Pinpoint the cell where the given text exists, returning its (X, Y) midpoint coordinate. 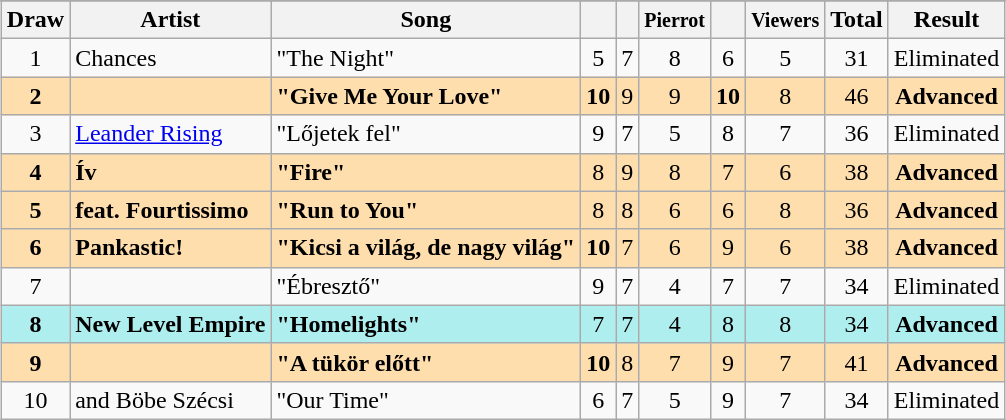
Pierrot (675, 20)
31 (857, 58)
Pankastic! (170, 248)
Total (857, 20)
"Ébresztő" (426, 286)
1 (35, 58)
46 (857, 96)
and Böbe Szécsi (170, 400)
Song (426, 20)
New Level Empire (170, 324)
"Give Me Your Love" (426, 96)
Chances (170, 58)
Leander Rising (170, 134)
Draw (35, 20)
Ív (170, 172)
41 (857, 362)
"Our Time" (426, 400)
"Fire" (426, 172)
2 (35, 96)
Result (946, 20)
"Lőjetek fel" (426, 134)
"The Night" (426, 58)
feat. Fourtissimo (170, 210)
"Homelights" (426, 324)
"Run to You" (426, 210)
Viewers (786, 20)
"A tükör előtt" (426, 362)
3 (35, 134)
Artist (170, 20)
"Kicsi a világ, de nagy világ" (426, 248)
